Locate the cell with the specified text and output its (X, Y) center coordinate. 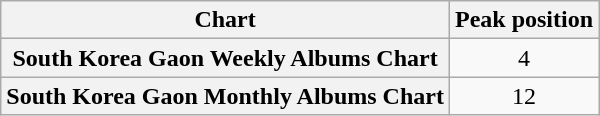
12 (524, 96)
South Korea Gaon Monthly Albums Chart (226, 96)
Chart (226, 20)
South Korea Gaon Weekly Albums Chart (226, 58)
Peak position (524, 20)
4 (524, 58)
